Return [X, Y] of the center of cell containing provided text 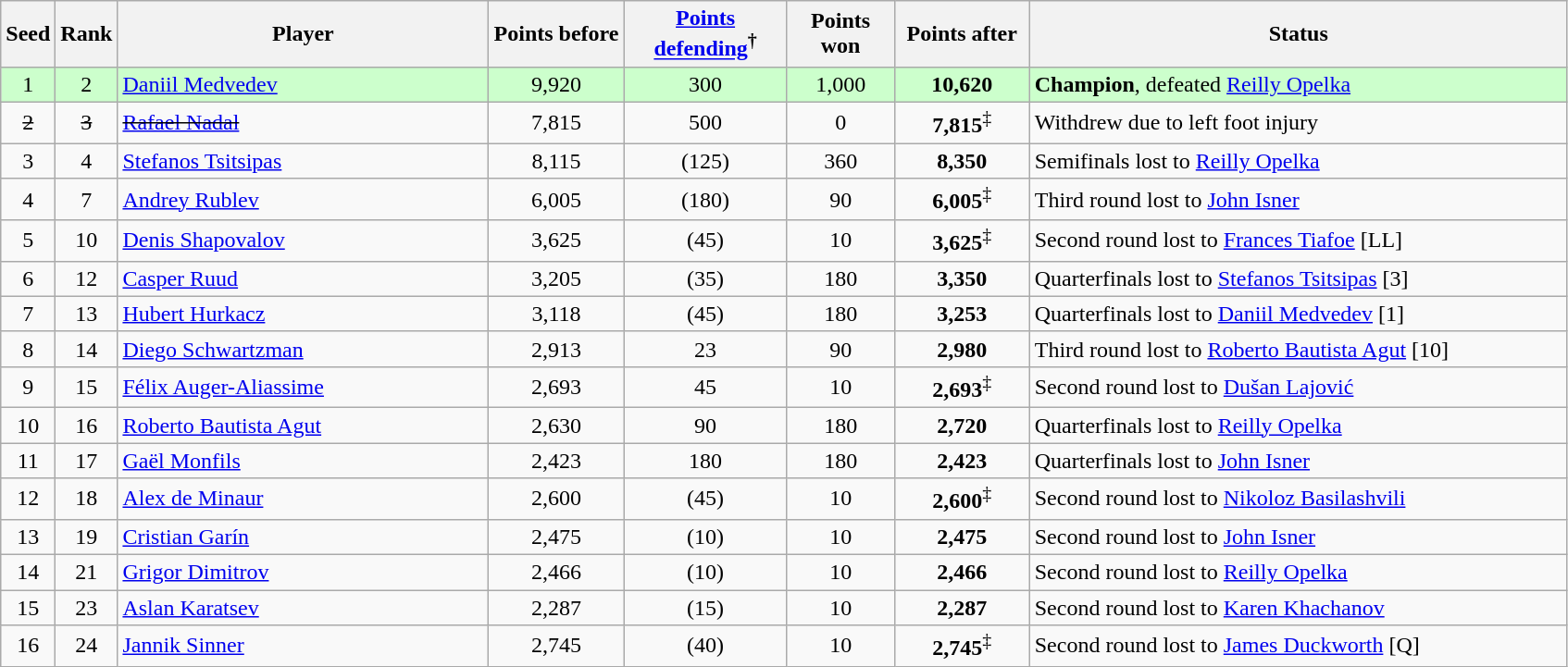
Alex de Minaur [304, 500]
8,115 [556, 161]
Rafael Nadal [304, 122]
Points won [840, 34]
21 [87, 573]
5 [28, 241]
3,205 [556, 278]
18 [87, 500]
Status [1298, 34]
8 [28, 349]
Grigor Dimitrov [304, 573]
(180) [705, 200]
9,920 [556, 84]
Aslan Karatsev [304, 608]
9 [28, 387]
7,815‡ [962, 122]
2,913 [556, 349]
Second round lost to Dušan Lajović [1298, 387]
Third round lost to Roberto Bautista Agut [10] [1298, 349]
300 [705, 84]
6 [28, 278]
3,350 [962, 278]
Second round lost to James Duckworth [Q] [1298, 646]
(125) [705, 161]
2,693 [556, 387]
Withdrew due to left foot injury [1298, 122]
Casper Ruud [304, 278]
3,253 [962, 314]
7,815 [556, 122]
2,600 [556, 500]
2,630 [556, 426]
(15) [705, 608]
Points after [962, 34]
Quarterfinals lost to John Isner [1298, 461]
Second round lost to John Isner [1298, 537]
17 [87, 461]
10,620 [962, 84]
45 [705, 387]
(35) [705, 278]
Quarterfinals lost to Stefanos Tsitsipas [3] [1298, 278]
Hubert Hurkacz [304, 314]
2,600‡ [962, 500]
Seed [28, 34]
Second round lost to Reilly Opelka [1298, 573]
2,745 [556, 646]
2,720 [962, 426]
Rank [87, 34]
Second round lost to Nikoloz Basilashvili [1298, 500]
2,745‡ [962, 646]
1 [28, 84]
Champion, defeated Reilly Opelka [1298, 84]
Player [304, 34]
19 [87, 537]
Gaël Monfils [304, 461]
Quarterfinals lost to Reilly Opelka [1298, 426]
Denis Shapovalov [304, 241]
Félix Auger-Aliassime [304, 387]
500 [705, 122]
Semifinals lost to Reilly Opelka [1298, 161]
Jannik Sinner [304, 646]
Andrey Rublev [304, 200]
1,000 [840, 84]
11 [28, 461]
Roberto Bautista Agut [304, 426]
3,625 [556, 241]
Diego Schwartzman [304, 349]
Second round lost to Karen Khachanov [1298, 608]
Points defending† [705, 34]
8,350 [962, 161]
Cristian Garín [304, 537]
(40) [705, 646]
360 [840, 161]
Daniil Medvedev [304, 84]
24 [87, 646]
2,980 [962, 349]
6,005 [556, 200]
Points before [556, 34]
3,118 [556, 314]
6,005‡ [962, 200]
Second round lost to Frances Tiafoe [LL] [1298, 241]
0 [840, 122]
2,693‡ [962, 387]
3,625‡ [962, 241]
Stefanos Tsitsipas [304, 161]
Third round lost to John Isner [1298, 200]
Quarterfinals lost to Daniil Medvedev [1] [1298, 314]
